Return (X, Y) of the center of cell containing provided text 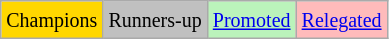
Champions (52, 20)
Runners-up (155, 20)
Relegated (342, 20)
Promoted (252, 20)
